Search for the cell housing the specified text and yield its (x, y) center coordinate. 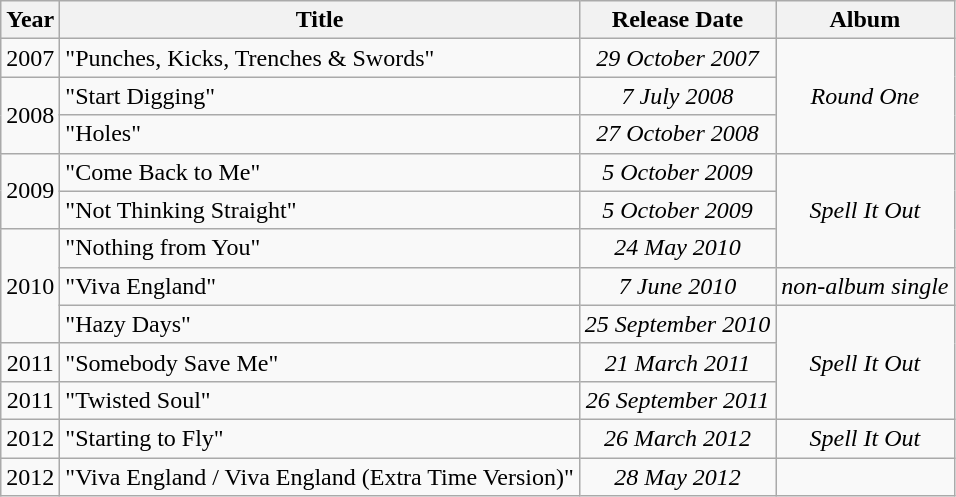
26 September 2011 (677, 400)
"Viva England" (320, 286)
"Punches, Kicks, Trenches & Swords" (320, 58)
"Start Digging" (320, 96)
Album (865, 20)
"Come Back to Me" (320, 172)
7 June 2010 (677, 286)
non-album single (865, 286)
"Somebody Save Me" (320, 362)
Round One (865, 96)
2008 (30, 115)
25 September 2010 (677, 324)
"Viva England / Viva England (Extra Time Version)" (320, 477)
"Not Thinking Straight" (320, 210)
21 March 2011 (677, 362)
"Holes" (320, 134)
2010 (30, 286)
"Twisted Soul" (320, 400)
2009 (30, 191)
Year (30, 20)
26 March 2012 (677, 438)
29 October 2007 (677, 58)
Release Date (677, 20)
"Starting to Fly" (320, 438)
"Nothing from You" (320, 248)
2007 (30, 58)
24 May 2010 (677, 248)
27 October 2008 (677, 134)
"Hazy Days" (320, 324)
28 May 2012 (677, 477)
Title (320, 20)
7 July 2008 (677, 96)
